Provide the (X, Y) coordinate of the cell's center where the given text is located.  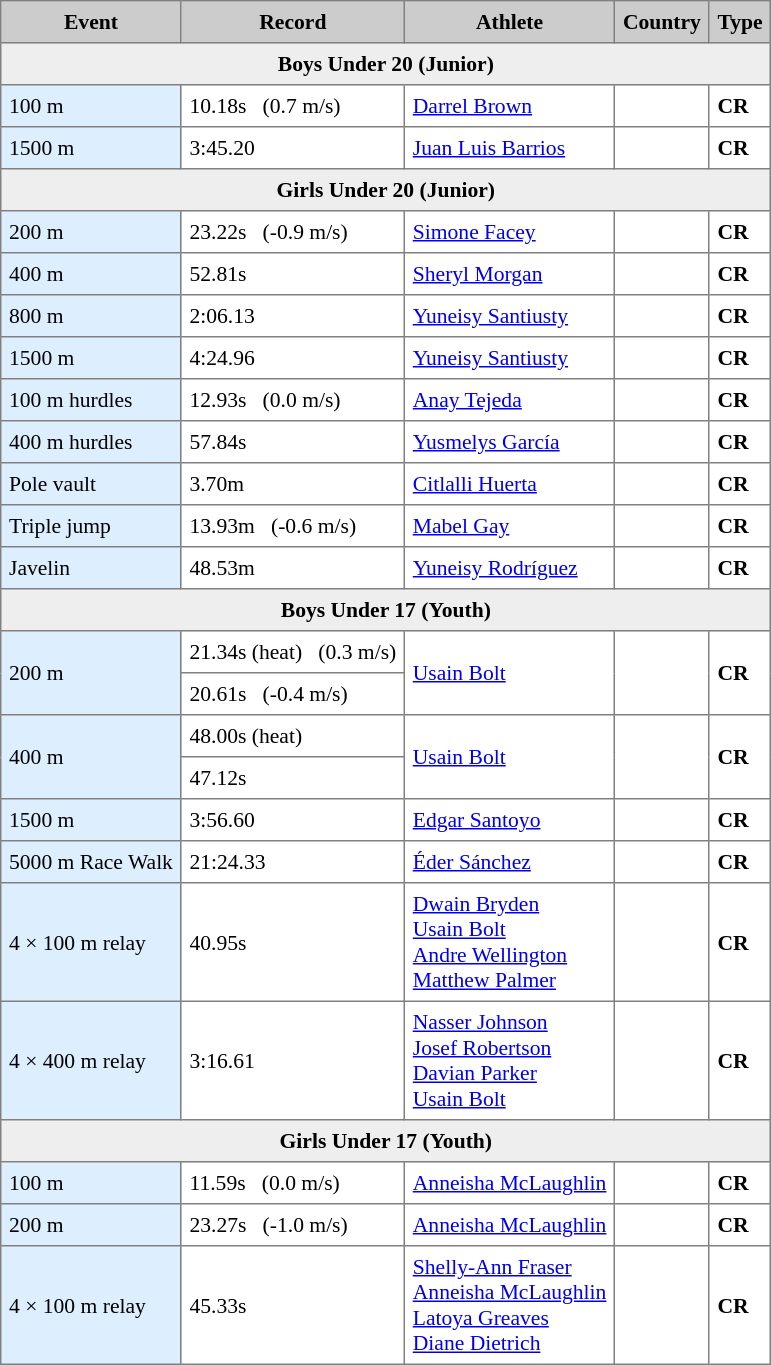
48.53m (292, 568)
3:45.20 (292, 148)
3:56.60 (292, 820)
Javelin (91, 568)
Girls Under 20 (Junior) (386, 190)
Citlalli Huerta (510, 484)
11.59s (0.0 m/s) (292, 1183)
20.61s (-0.4 m/s) (292, 694)
Simone Facey (510, 232)
2:06.13 (292, 316)
Éder Sánchez (510, 862)
Yuneisy Rodríguez (510, 568)
Boys Under 20 (Junior) (386, 64)
800 m (91, 316)
Shelly-Ann Fraser Anneisha McLaughlin Latoya Greaves Diane Dietrich (510, 1305)
13.93m (-0.6 m/s) (292, 526)
Event (91, 22)
Edgar Santoyo (510, 820)
5000 m Race Walk (91, 862)
100 m hurdles (91, 400)
Athlete (510, 22)
Sheryl Morgan (510, 274)
52.81s (292, 274)
4 × 400 m relay (91, 1060)
Yusmelys García (510, 442)
10.18s (0.7 m/s) (292, 106)
23.22s (-0.9 m/s) (292, 232)
Country (662, 22)
Boys Under 17 (Youth) (386, 610)
Juan Luis Barrios (510, 148)
400 m hurdles (91, 442)
4:24.96 (292, 358)
23.27s (-1.0 m/s) (292, 1225)
3.70m (292, 484)
47.12s (292, 778)
Type (740, 22)
3:16.61 (292, 1060)
21.34s (heat) (0.3 m/s) (292, 652)
Darrel Brown (510, 106)
57.84s (292, 442)
45.33s (292, 1305)
Triple jump (91, 526)
12.93s (0.0 m/s) (292, 400)
48.00s (heat) (292, 736)
Record (292, 22)
40.95s (292, 942)
Anay Tejeda (510, 400)
Girls Under 17 (Youth) (386, 1141)
Nasser Johnson Josef Robertson Davian Parker Usain Bolt (510, 1060)
21:24.33 (292, 862)
Pole vault (91, 484)
Mabel Gay (510, 526)
Dwain Bryden Usain Bolt Andre Wellington Matthew Palmer (510, 942)
